Provide the (X, Y) coordinate of the cell's center where the given text is located.  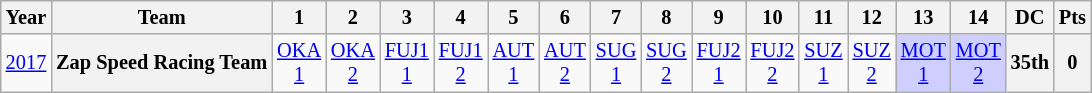
0 (1072, 63)
OKA2 (353, 63)
4 (461, 17)
6 (565, 17)
10 (773, 17)
SUZ2 (872, 63)
Team (162, 17)
Pts (1072, 17)
FUJ12 (461, 63)
35th (1030, 63)
AUT2 (565, 63)
14 (978, 17)
Year (26, 17)
AUT1 (514, 63)
MOT1 (924, 63)
SUZ1 (823, 63)
7 (616, 17)
SUG2 (666, 63)
OKA1 (299, 63)
FUJ11 (407, 63)
11 (823, 17)
2017 (26, 63)
DC (1030, 17)
8 (666, 17)
Zap Speed Racing Team (162, 63)
FUJ22 (773, 63)
MOT2 (978, 63)
12 (872, 17)
5 (514, 17)
2 (353, 17)
13 (924, 17)
1 (299, 17)
SUG1 (616, 63)
3 (407, 17)
FUJ21 (719, 63)
9 (719, 17)
